Pinpoint the cell where the given text exists, returning its (x, y) midpoint coordinate. 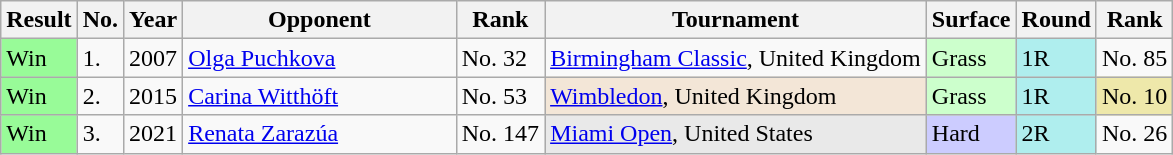
2. (100, 96)
No. 32 (500, 58)
No. (100, 20)
Birmingham Classic, United Kingdom (736, 58)
Result (39, 20)
2007 (154, 58)
3. (100, 134)
1. (100, 58)
Renata Zarazúa (320, 134)
Carina Witthöft (320, 96)
No. 10 (1134, 96)
Olga Puchkova (320, 58)
Round (1056, 20)
Hard (971, 134)
No. 147 (500, 134)
No. 53 (500, 96)
Opponent (320, 20)
Tournament (736, 20)
2015 (154, 96)
No. 26 (1134, 134)
Wimbledon, United Kingdom (736, 96)
Miami Open, United States (736, 134)
2R (1056, 134)
No. 85 (1134, 58)
Surface (971, 20)
Year (154, 20)
2021 (154, 134)
